Provide the [x, y] coordinate of the cell's center where the given text is located.  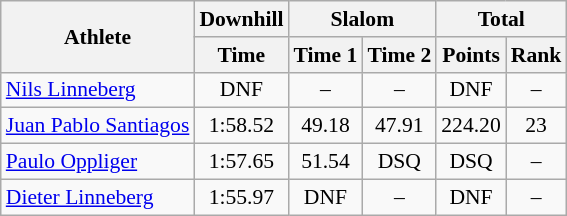
Time 2 [399, 55]
Downhill [241, 19]
Time [241, 55]
47.91 [399, 126]
Dieter Linneberg [98, 197]
Nils Linneberg [98, 90]
Rank [536, 55]
Juan Pablo Santiagos [98, 126]
49.18 [325, 126]
Slalom [362, 19]
224.20 [470, 126]
Total [501, 19]
1:58.52 [241, 126]
23 [536, 126]
Paulo Oppliger [98, 162]
1:57.65 [241, 162]
51.54 [325, 162]
Time 1 [325, 55]
Athlete [98, 36]
Points [470, 55]
1:55.97 [241, 197]
